Provide the (X, Y) coordinate of the cell's center where the given text is located.  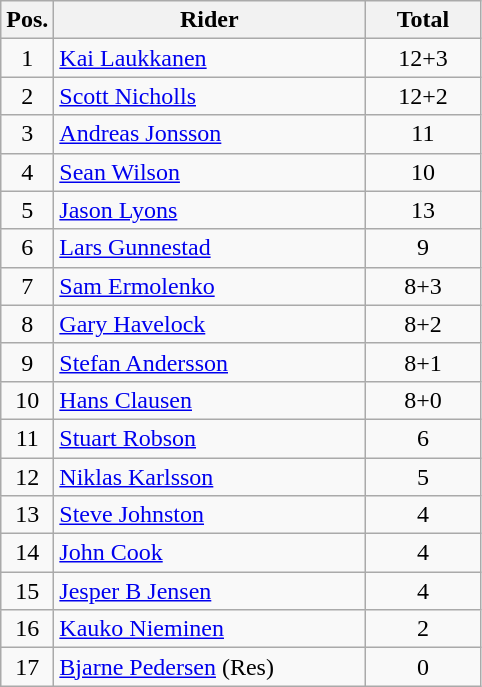
12+2 (423, 96)
8+1 (423, 362)
Stuart Robson (210, 438)
14 (28, 553)
15 (28, 591)
John Cook (210, 553)
Stefan Andersson (210, 362)
Sam Ermolenko (210, 286)
Kauko Nieminen (210, 629)
Total (423, 20)
12+3 (423, 58)
Sean Wilson (210, 172)
Gary Havelock (210, 324)
7 (28, 286)
8 (28, 324)
0 (423, 667)
12 (28, 477)
16 (28, 629)
Niklas Karlsson (210, 477)
Steve Johnston (210, 515)
Kai Laukkanen (210, 58)
Bjarne Pedersen (Res) (210, 667)
Pos. (28, 20)
17 (28, 667)
Hans Clausen (210, 400)
8+3 (423, 286)
Jason Lyons (210, 210)
Jesper B Jensen (210, 591)
Scott Nicholls (210, 96)
Lars Gunnestad (210, 248)
8+0 (423, 400)
8+2 (423, 324)
3 (28, 134)
Rider (210, 20)
1 (28, 58)
Andreas Jonsson (210, 134)
